Return the [X, Y] coordinate for the center point of the cell that contains the specified text.  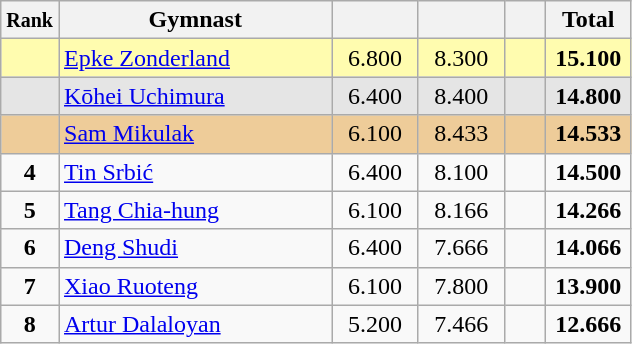
Gymnast [195, 20]
Epke Zonderland [195, 58]
6 [30, 248]
8.400 [461, 96]
14.066 [588, 248]
8 [30, 324]
6.800 [375, 58]
Sam Mikulak [195, 134]
14.266 [588, 210]
Total [588, 20]
7.466 [461, 324]
14.533 [588, 134]
5 [30, 210]
12.666 [588, 324]
5.200 [375, 324]
8.433 [461, 134]
Rank [30, 20]
7.666 [461, 248]
Artur Dalaloyan [195, 324]
8.166 [461, 210]
Tang Chia-hung [195, 210]
Xiao Ruoteng [195, 286]
15.100 [588, 58]
14.800 [588, 96]
14.500 [588, 172]
Deng Shudi [195, 248]
8.300 [461, 58]
7 [30, 286]
Kōhei Uchimura [195, 96]
7.800 [461, 286]
Tin Srbić [195, 172]
13.900 [588, 286]
8.100 [461, 172]
4 [30, 172]
